Pinpoint the cell where the given text exists, returning its [x, y] midpoint coordinate. 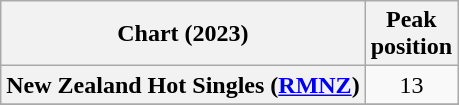
13 [411, 85]
Peakposition [411, 34]
New Zealand Hot Singles (RMNZ) [183, 85]
Chart (2023) [183, 34]
